Provide the [X, Y] coordinate of the cell's center where the given text is located.  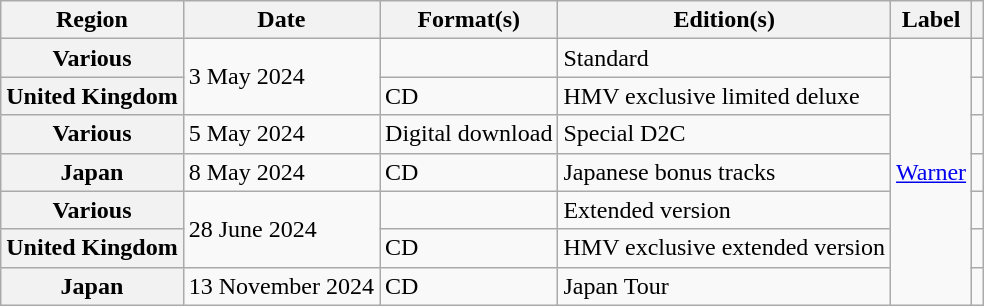
Digital download [469, 134]
5 May 2024 [281, 134]
Warner [930, 172]
3 May 2024 [281, 77]
Label [930, 20]
28 June 2024 [281, 229]
HMV exclusive extended version [724, 248]
Special D2C [724, 134]
Format(s) [469, 20]
8 May 2024 [281, 172]
Standard [724, 58]
HMV exclusive limited deluxe [724, 96]
Japanese bonus tracks [724, 172]
Japan Tour [724, 286]
13 November 2024 [281, 286]
Edition(s) [724, 20]
Date [281, 20]
Extended version [724, 210]
Region [92, 20]
